For the text-containing cell, return its midpoint in (x, y) coordinate format. 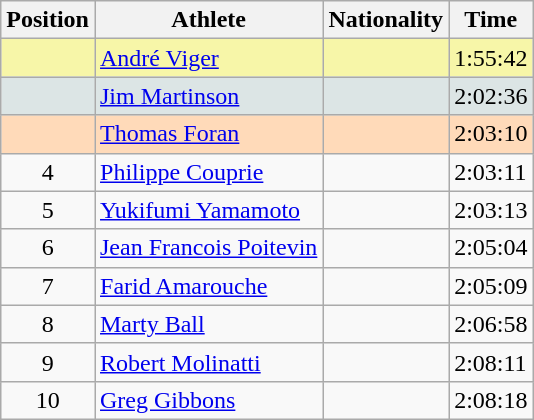
2:08:18 (491, 400)
Position (48, 20)
Robert Molinatti (208, 362)
Jean Francois Poitevin (208, 248)
2:06:58 (491, 324)
10 (48, 400)
2:03:10 (491, 134)
André Viger (208, 58)
6 (48, 248)
Jim Martinson (208, 96)
2:03:13 (491, 210)
Nationality (386, 20)
Athlete (208, 20)
9 (48, 362)
Yukifumi Yamamoto (208, 210)
2:05:04 (491, 248)
Greg Gibbons (208, 400)
2:08:11 (491, 362)
2:02:36 (491, 96)
1:55:42 (491, 58)
2:05:09 (491, 286)
Farid Amarouche (208, 286)
7 (48, 286)
8 (48, 324)
4 (48, 172)
Thomas Foran (208, 134)
Marty Ball (208, 324)
5 (48, 210)
Time (491, 20)
Philippe Couprie (208, 172)
2:03:11 (491, 172)
